Detect which cell encompasses the target text, then output its [x, y] center coordinate. 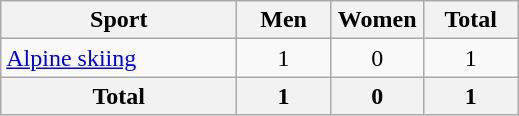
Alpine skiing [119, 58]
Women [377, 20]
Men [284, 20]
Sport [119, 20]
